Detect which cell encompasses the target text, then output its (X, Y) center coordinate. 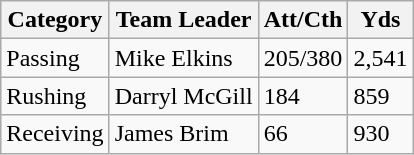
Rushing (55, 96)
205/380 (303, 58)
859 (380, 96)
184 (303, 96)
Team Leader (184, 20)
James Brim (184, 134)
Receiving (55, 134)
Darryl McGill (184, 96)
2,541 (380, 58)
Att/Cth (303, 20)
Yds (380, 20)
Passing (55, 58)
66 (303, 134)
Category (55, 20)
930 (380, 134)
Mike Elkins (184, 58)
